Detect which cell encompasses the target text, then output its [x, y] center coordinate. 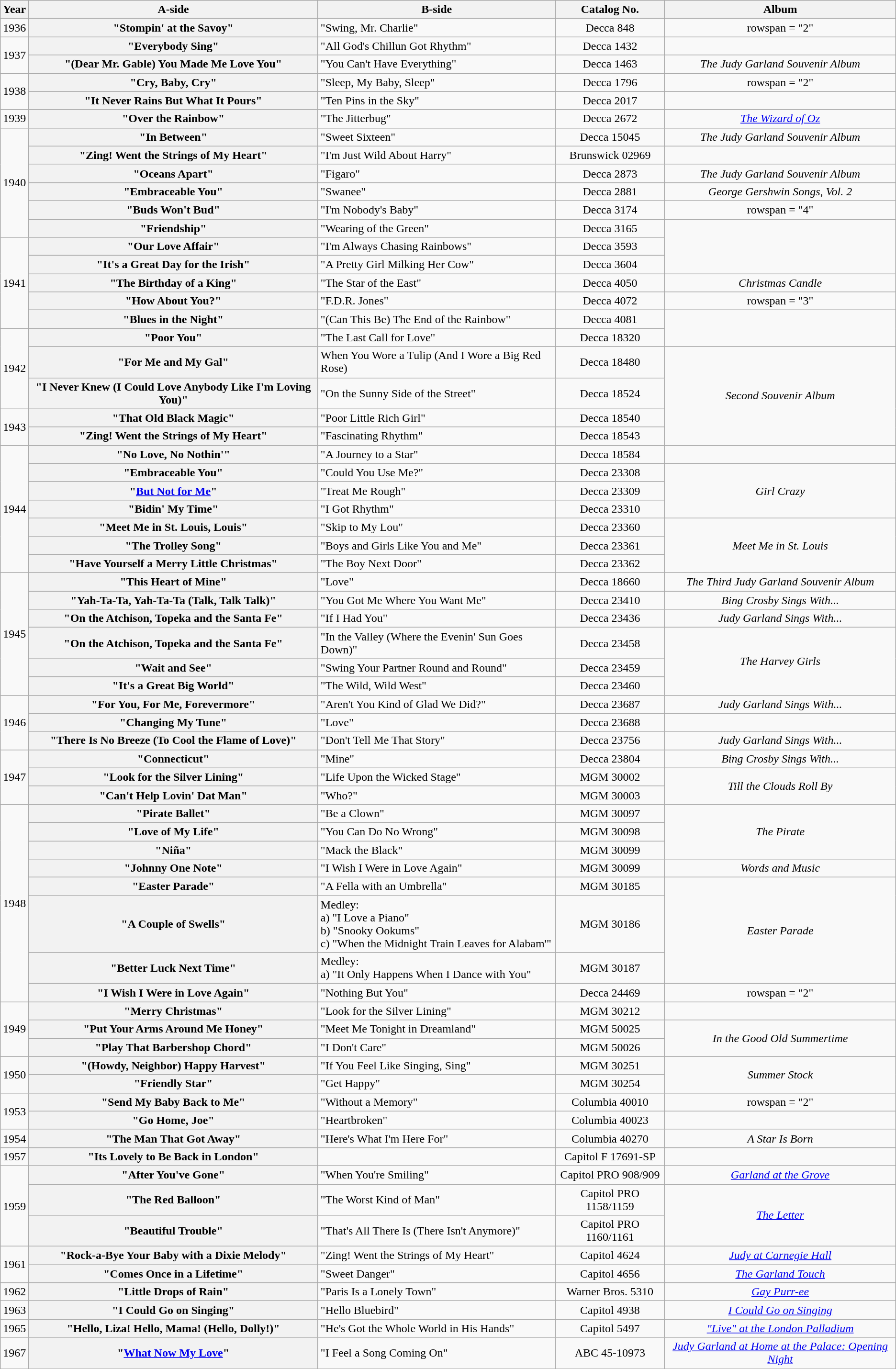
"(Dear Mr. Gable) You Made Me Love You" [173, 64]
"Yah-Ta-Ta, Yah-Ta-Ta (Talk, Talk Talk)" [173, 600]
"Merry Christmas" [173, 1011]
Decca 3174 [610, 210]
Decca 23410 [610, 600]
"It Never Rains But What It Pours" [173, 101]
"Paris Is a Lonely Town" [437, 1292]
"Niña" [173, 850]
MGM 30186 [610, 924]
Decca 23308 [610, 472]
Decca 23362 [610, 564]
1954 [14, 1138]
"I Don't Care" [437, 1047]
MGM 50026 [610, 1047]
"Oceans Apart" [173, 173]
Decca 2881 [610, 191]
The Third Judy Garland Souvenir Album [780, 582]
"Sweet Sixteen" [437, 137]
Gay Purr-ee [780, 1292]
1943 [14, 427]
1942 [14, 369]
Decca 23804 [610, 759]
A Star Is Born [780, 1138]
Album [780, 10]
"For You, For Me, Forevermore" [173, 704]
Summer Stock [780, 1075]
1947 [14, 777]
MGM 30098 [610, 831]
Capitol 4656 [610, 1274]
"A Couple of Swells" [173, 924]
When You Wore a Tulip (And I Wore a Big Red Rose) [437, 362]
1940 [14, 182]
B-side [437, 10]
"Life Upon the Wicked Stage" [437, 777]
Decca 23309 [610, 491]
MGM 30185 [610, 886]
Columbia 40270 [610, 1138]
"Easter Parade" [173, 886]
Decca 1796 [610, 82]
Columbia 40010 [610, 1102]
1950 [14, 1075]
Catalog No. [610, 10]
"Changing My Tune" [173, 722]
Medley:a) "It Only Happens When I Dance with You" [437, 968]
"The Man That Got Away" [173, 1138]
"Connecticut" [173, 759]
"The Worst Kind of Man" [437, 1200]
"Beautiful Trouble" [173, 1231]
"Live" at the London Palladium [780, 1328]
"I'm Always Chasing Rainbows" [437, 247]
"Nothing But You" [437, 993]
Judy at Carnegie Hall [780, 1256]
"(Can This Be) The End of the Rainbow" [437, 319]
MGM 30251 [610, 1066]
Capitol PRO 908/909 [610, 1175]
"I Feel a Song Coming On" [437, 1353]
Capitol 4938 [610, 1310]
"The Trolley Song" [173, 545]
Decca 18584 [610, 454]
"Put Your Arms Around Me Honey" [173, 1029]
"You Got Me Where You Want Me" [437, 600]
"Over the Rainbow" [173, 119]
1948 [14, 903]
Christmas Candle [780, 283]
"Mine" [437, 759]
"Who?" [437, 795]
Decca 2873 [610, 173]
Columbia 40023 [610, 1120]
Decca 24469 [610, 993]
1959 [14, 1206]
"Comes Once in a Lifetime" [173, 1274]
"In the Valley (Where the Evenin' Sun Goes Down)" [437, 643]
"Hello, Liza! Hello, Mama! (Hello, Dolly!)" [173, 1328]
"Buds Won't Bud" [173, 210]
"Meet Me in St. Louis, Louis" [173, 527]
1944 [14, 509]
MGM 50025 [610, 1029]
"Have Yourself a Merry Little Christmas" [173, 564]
"The Birthday of a King" [173, 283]
"What Now My Love" [173, 1353]
"After You've Gone" [173, 1175]
"You Can't Have Everything" [437, 64]
"Swing Your Partner Round and Round" [437, 668]
Decca 3593 [610, 247]
A-side [173, 10]
1953 [14, 1111]
Decca 18320 [610, 337]
"Better Luck Next Time" [173, 968]
"I'm Just Wild About Harry" [437, 155]
1946 [14, 722]
"There Is No Breeze (To Cool the Flame of Love)" [173, 741]
"A Journey to a Star" [437, 454]
"Aren't You Kind of Glad We Did?" [437, 704]
1961 [14, 1265]
Decca 23361 [610, 545]
"A Pretty Girl Milking Her Cow" [437, 265]
"Boys and Girls Like You and Me" [437, 545]
"Little Drops of Rain" [173, 1292]
"The Jitterbug" [437, 119]
ABC 45-10973 [610, 1353]
Decca 18524 [610, 393]
Decca 2672 [610, 119]
Medley:a) "I Love a Piano"b) "Snooky Ookums"c) "When the Midnight Train Leaves for Alabam'" [437, 924]
"Friendly Star" [173, 1084]
1945 [14, 634]
Decca 23436 [610, 618]
"Love of My Life" [173, 831]
"Sweet Danger" [437, 1274]
"On the Sunny Side of the Street" [437, 393]
"I Got Rhythm" [437, 509]
Capitol 5497 [610, 1328]
"Friendship" [173, 228]
The Letter [780, 1215]
Decca 4081 [610, 319]
Decca 23360 [610, 527]
Capitol F 17691-SP [610, 1156]
Decca 18543 [610, 436]
"A Fella with an Umbrella" [437, 886]
"Bidin' My Time" [173, 509]
Decca 18660 [610, 582]
"If You Feel Like Singing, Sing" [437, 1066]
Decca 23687 [610, 704]
"The Last Call for Love" [437, 337]
"Meet Me Tonight in Dreamland" [437, 1029]
"Fascinating Rhythm" [437, 436]
1957 [14, 1156]
MGM 30254 [610, 1084]
"Everybody Sing" [173, 46]
rowspan = "3" [780, 301]
"In Between" [173, 137]
In the Good Old Summertime [780, 1038]
Warner Bros. 5310 [610, 1292]
The Wizard of Oz [780, 119]
"Mack the Black" [437, 850]
Decca 3604 [610, 265]
"F.D.R. Jones" [437, 301]
"(Howdy, Neighbor) Happy Harvest" [173, 1066]
"Without a Memory" [437, 1102]
"Be a Clown" [437, 813]
"Blues in the Night" [173, 319]
"All God's Chillun Got Rhythm" [437, 46]
"Skip to My Lou" [437, 527]
"Could You Use Me?" [437, 472]
"Go Home, Joe" [173, 1120]
Garland at the Grove [780, 1175]
Decca 848 [610, 28]
MGM 30187 [610, 968]
Till the Clouds Roll By [780, 786]
"How About You?" [173, 301]
Decca 3165 [610, 228]
George Gershwin Songs, Vol. 2 [780, 191]
Decca 23688 [610, 722]
"The Boy Next Door" [437, 564]
Decca 2017 [610, 101]
rowspan = "4" [780, 210]
"Wait and See" [173, 668]
Decca 4072 [610, 301]
Decca 23756 [610, 741]
"Pirate Ballet" [173, 813]
Brunswick 02969 [610, 155]
"I Never Knew (I Could Love Anybody Like I'm Loving You)" [173, 393]
"When You're Smiling" [437, 1175]
Capitol 4624 [610, 1256]
"The Wild, Wild West" [437, 686]
Decca 18480 [610, 362]
1936 [14, 28]
Decca 4050 [610, 283]
"For Me and My Gal" [173, 362]
"No Love, No Nothin'" [173, 454]
MGM 30003 [610, 795]
MGM 30002 [610, 777]
Easter Parade [780, 931]
"He's Got the Whole World in His Hands" [437, 1328]
Capitol PRO 1160/1161 [610, 1231]
"Poor You" [173, 337]
"Stompin' at the Savoy" [173, 28]
"I Could Go on Singing" [173, 1310]
MGM 30097 [610, 813]
1941 [14, 283]
"Rock-a-Bye Your Baby with a Dixie Melody" [173, 1256]
The Harvey Girls [780, 662]
"Wearing of the Green" [437, 228]
"Swing, Mr. Charlie" [437, 28]
"Swanee" [437, 191]
"Ten Pins in the Sky" [437, 101]
Decca 23460 [610, 686]
"It's a Great Day for the Irish" [173, 265]
"The Star of the East" [437, 283]
Words and Music [780, 868]
1937 [14, 55]
"If I Had You" [437, 618]
"Play That Barbershop Chord" [173, 1047]
"Don't Tell Me That Story" [437, 741]
Meet Me in St. Louis [780, 545]
Decca 18540 [610, 418]
"That's All There Is (There Isn't Anymore)" [437, 1231]
"Its Lovely to Be Back in London" [173, 1156]
Decca 23459 [610, 668]
"Our Love Affair" [173, 247]
"Hello Bluebird" [437, 1310]
"That Old Black Magic" [173, 418]
I Could Go on Singing [780, 1310]
Decca 23458 [610, 643]
"Treat Me Rough" [437, 491]
The Pirate [780, 831]
"Get Happy" [437, 1084]
"Figaro" [437, 173]
Year [14, 10]
1949 [14, 1029]
1965 [14, 1328]
The Garland Touch [780, 1274]
Decca 23310 [610, 509]
1938 [14, 91]
Girl Crazy [780, 491]
Second Souvenir Album [780, 396]
"Cry, Baby, Cry" [173, 82]
1939 [14, 119]
Decca 1432 [610, 46]
1962 [14, 1292]
1967 [14, 1353]
"Poor Little Rich Girl" [437, 418]
"Send My Baby Back to Me" [173, 1102]
"But Not for Me" [173, 491]
MGM 30212 [610, 1011]
"You Can Do No Wrong" [437, 831]
"The Red Balloon" [173, 1200]
"It's a Great Big World" [173, 686]
Judy Garland at Home at the Palace: Opening Night [780, 1353]
"I'm Nobody's Baby" [437, 210]
Decca 1463 [610, 64]
"Heartbroken" [437, 1120]
"Can't Help Lovin' Dat Man" [173, 795]
"Johnny One Note" [173, 868]
1963 [14, 1310]
"Sleep, My Baby, Sleep" [437, 82]
"This Heart of Mine" [173, 582]
"Here's What I'm Here For" [437, 1138]
Decca 15045 [610, 137]
Capitol PRO 1158/1159 [610, 1200]
